Extract the (x, y) coordinate from the center of the cell holding the provided text.  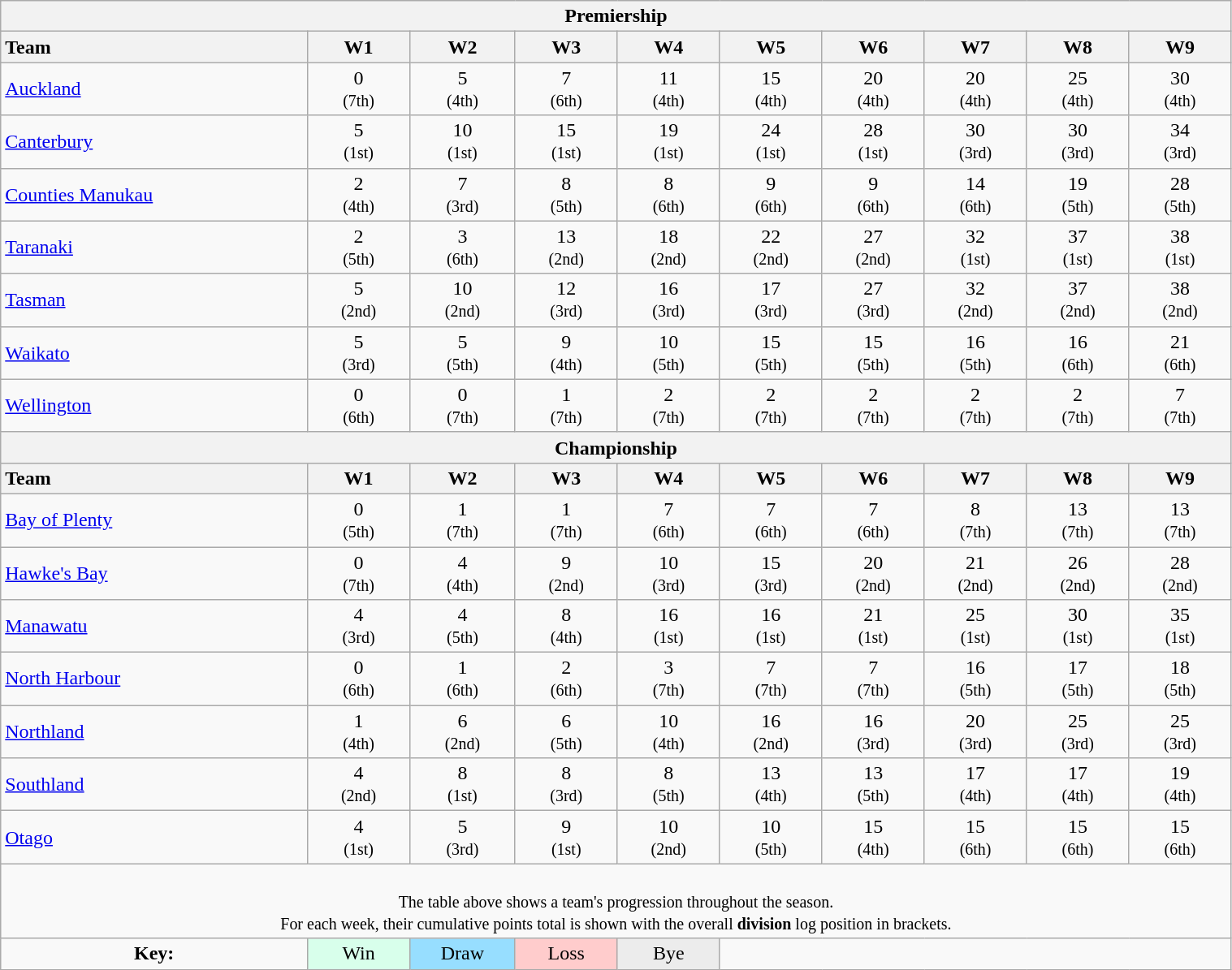
Counties Manukau (154, 195)
22(2nd) (771, 247)
Hawke's Bay (154, 573)
37(1st) (1078, 247)
32(1st) (975, 247)
32(2nd) (975, 300)
38(2nd) (1180, 300)
21(6th) (1180, 352)
34(3rd) (1180, 141)
Otago (154, 838)
20(2nd) (873, 573)
4(3rd) (359, 627)
8(1st) (463, 784)
2(6th) (566, 679)
Bye (668, 954)
4(4th) (463, 573)
3(6th) (463, 247)
30(1st) (1078, 627)
15(1st) (566, 141)
4(5th) (463, 627)
16(2nd) (771, 732)
Waikato (154, 352)
5(1st) (359, 141)
Championship (616, 447)
5(2nd) (359, 300)
11(4th) (668, 89)
10(3rd) (668, 573)
Premiership (616, 16)
27(3rd) (873, 300)
Taranaki (154, 247)
18(5th) (1180, 679)
8(7th) (975, 519)
2(5th) (359, 247)
25(1st) (975, 627)
28(5th) (1180, 195)
8(6th) (668, 195)
30(4th) (1180, 89)
9(4th) (566, 352)
16(6th) (1078, 352)
Manawatu (154, 627)
28(1st) (873, 141)
Win (359, 954)
18(2nd) (668, 247)
6(2nd) (463, 732)
North Harbour (154, 679)
10(1st) (463, 141)
Wellington (154, 406)
1(6th) (463, 679)
Canterbury (154, 141)
26(2nd) (1078, 573)
Loss (566, 954)
14(6th) (975, 195)
19(4th) (1180, 784)
9(2nd) (566, 573)
Key: (154, 954)
17(5th) (1078, 679)
20(3rd) (975, 732)
Tasman (154, 300)
13(2nd) (566, 247)
28(2nd) (1180, 573)
17(3rd) (771, 300)
24(1st) (771, 141)
5(5th) (463, 352)
10(4th) (668, 732)
3(7th) (668, 679)
0(5th) (359, 519)
1(4th) (359, 732)
Auckland (154, 89)
Bay of Plenty (154, 519)
5(4th) (463, 89)
15(3rd) (771, 573)
Draw (463, 954)
6(5th) (566, 732)
21(2nd) (975, 573)
8(4th) (566, 627)
4(2nd) (359, 784)
Southland (154, 784)
13(4th) (771, 784)
13(5th) (873, 784)
4(1st) (359, 838)
9(1st) (566, 838)
12(3rd) (566, 300)
27(2nd) (873, 247)
19(1st) (668, 141)
Northland (154, 732)
38(1st) (1180, 247)
2(4th) (359, 195)
7(3rd) (463, 195)
8(3rd) (566, 784)
35(1st) (1180, 627)
37(2nd) (1078, 300)
19(5th) (1078, 195)
21(1st) (873, 627)
25(4th) (1078, 89)
